Return the [X, Y] coordinate for the center point of the cell that contains the specified text.  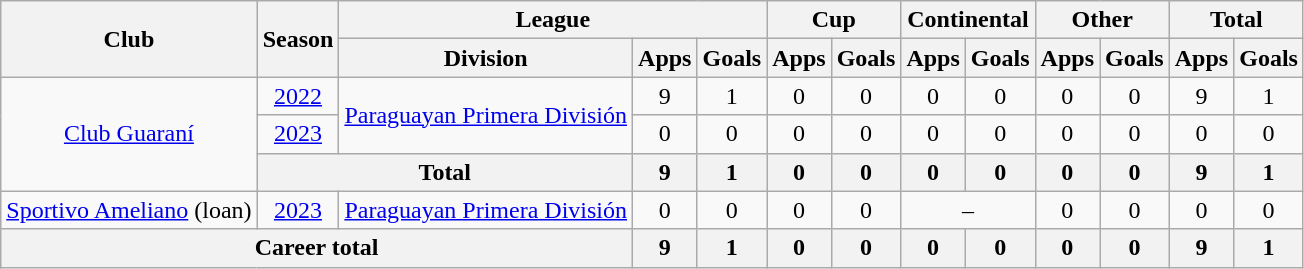
Career total [317, 248]
Sportivo Ameliano (loan) [129, 210]
League [553, 20]
2022 [298, 96]
Season [298, 39]
Cup [834, 20]
Division [486, 58]
– [968, 210]
Club Guaraní [129, 134]
Other [1102, 20]
Continental [968, 20]
Club [129, 39]
